Locate the cell with the specified text and output its (X, Y) center coordinate. 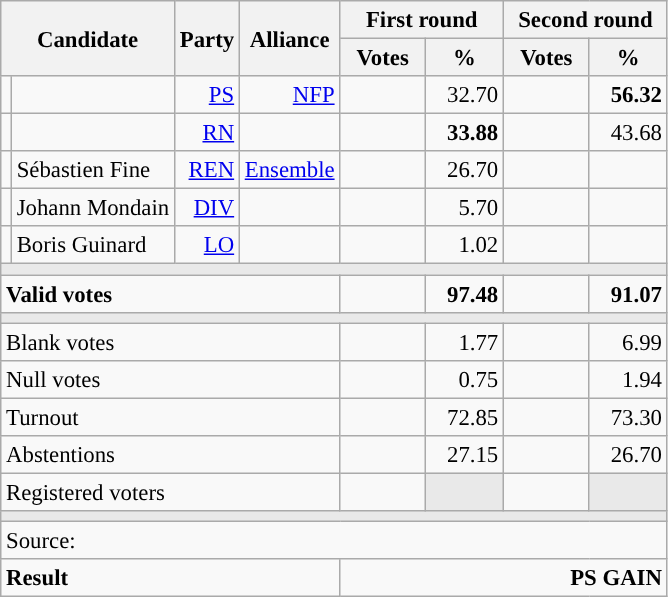
NFP (289, 95)
Sébastien Fine (92, 170)
5.70 (464, 208)
Ensemble (289, 170)
Second round (586, 20)
Johann Mondain (92, 208)
Blank votes (170, 342)
Valid votes (170, 294)
Candidate (88, 38)
1.94 (628, 379)
Party (206, 38)
Result (170, 578)
Alliance (289, 38)
Registered voters (170, 492)
32.70 (464, 95)
PS (206, 95)
56.32 (628, 95)
Turnout (170, 417)
72.85 (464, 417)
PS GAIN (504, 578)
43.68 (628, 133)
REN (206, 170)
1.77 (464, 342)
6.99 (628, 342)
73.30 (628, 417)
27.15 (464, 455)
97.48 (464, 294)
RN (206, 133)
33.88 (464, 133)
DIV (206, 208)
91.07 (628, 294)
Null votes (170, 379)
1.02 (464, 245)
Source: (334, 540)
LO (206, 245)
Abstentions (170, 455)
First round (422, 20)
0.75 (464, 379)
Boris Guinard (92, 245)
